Scan for the cell matching the given text and deliver its [x, y] coordinate at center. 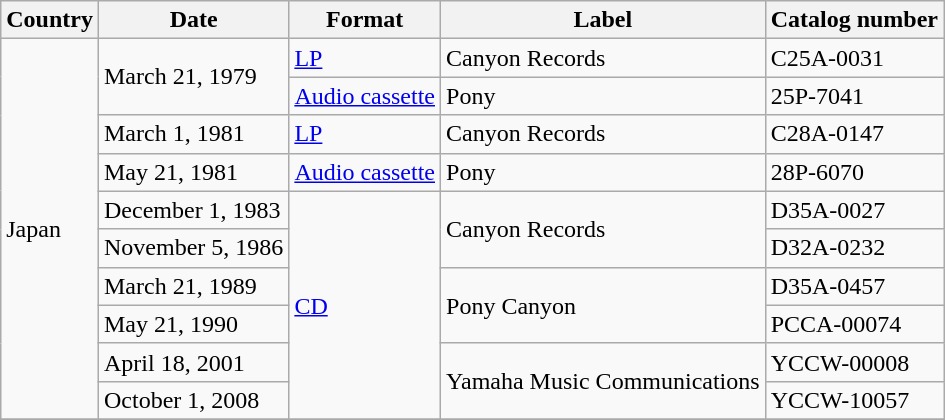
PCCA-00074 [854, 324]
Yamaha Music Communications [604, 381]
March 21, 1979 [193, 77]
October 1, 2008 [193, 400]
D35A-0457 [854, 286]
28P-6070 [854, 172]
Format [365, 20]
YCCW-10057 [854, 400]
December 1, 1983 [193, 210]
D35A-0027 [854, 210]
March 1, 1981 [193, 134]
May 21, 1981 [193, 172]
Catalog number [854, 20]
November 5, 1986 [193, 248]
Label [604, 20]
CD [365, 305]
Japan [50, 230]
May 21, 1990 [193, 324]
C28A-0147 [854, 134]
Date [193, 20]
Pony Canyon [604, 305]
C25A-0031 [854, 58]
YCCW-00008 [854, 362]
March 21, 1989 [193, 286]
Country [50, 20]
25P-7041 [854, 96]
D32A-0232 [854, 248]
April 18, 2001 [193, 362]
